Search for the cell housing the specified text and yield its [x, y] center coordinate. 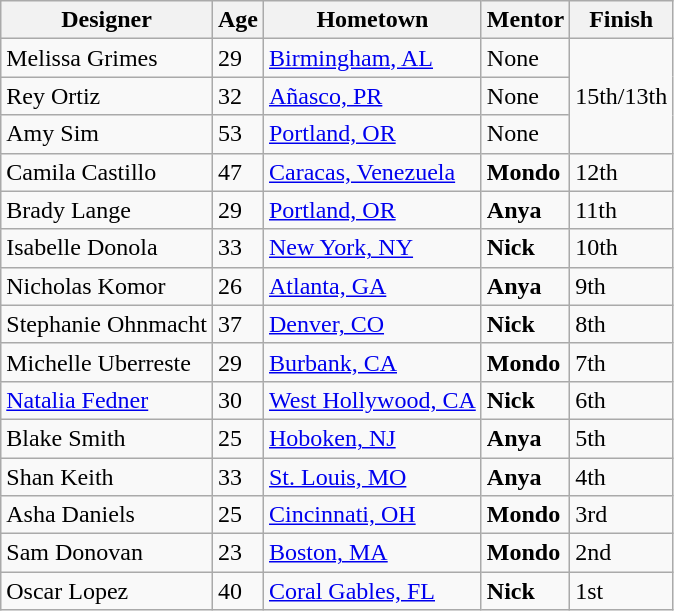
1st [622, 591]
15th/13th [622, 96]
Denver, CO [372, 324]
Birmingham, AL [372, 58]
Designer [107, 20]
Melissa Grimes [107, 58]
Blake Smith [107, 438]
32 [238, 96]
Amy Sim [107, 134]
53 [238, 134]
Burbank, CA [372, 362]
Age [238, 20]
4th [622, 477]
Caracas, Venezuela [372, 172]
Hometown [372, 20]
11th [622, 210]
Camila Castillo [107, 172]
2nd [622, 553]
12th [622, 172]
40 [238, 591]
Shan Keith [107, 477]
Oscar Lopez [107, 591]
Añasco, PR [372, 96]
Isabelle Donola [107, 248]
Stephanie Ohnmacht [107, 324]
47 [238, 172]
30 [238, 400]
St. Louis, MO [372, 477]
Mentor [525, 20]
7th [622, 362]
5th [622, 438]
6th [622, 400]
Brady Lange [107, 210]
3rd [622, 515]
Hoboken, NJ [372, 438]
9th [622, 286]
Natalia Fedner [107, 400]
23 [238, 553]
Atlanta, GA [372, 286]
West Hollywood, CA [372, 400]
Nicholas Komor [107, 286]
8th [622, 324]
Finish [622, 20]
Asha Daniels [107, 515]
Michelle Uberreste [107, 362]
Boston, MA [372, 553]
Cincinnati, OH [372, 515]
Sam Donovan [107, 553]
New York, NY [372, 248]
26 [238, 286]
Rey Ortiz [107, 96]
10th [622, 248]
37 [238, 324]
Coral Gables, FL [372, 591]
